Extract the [x, y] coordinate from the center of the cell holding the provided text.  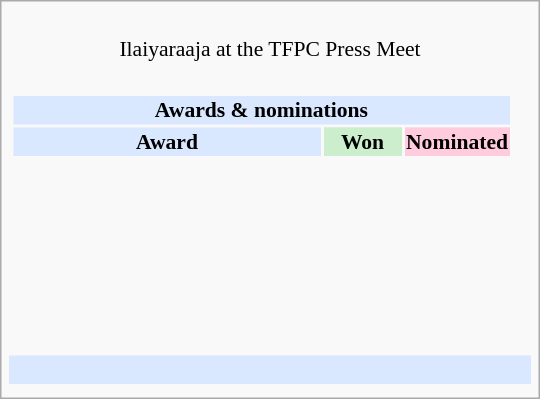
Won [363, 141]
Award [166, 141]
Nominated [458, 141]
Ilaiyaraaja at the TFPC Press Meet [270, 36]
Awards & nominations [261, 110]
Awards & nominations Award Won Nominated [270, 209]
